Scan for the cell matching the given text and deliver its [x, y] coordinate at center. 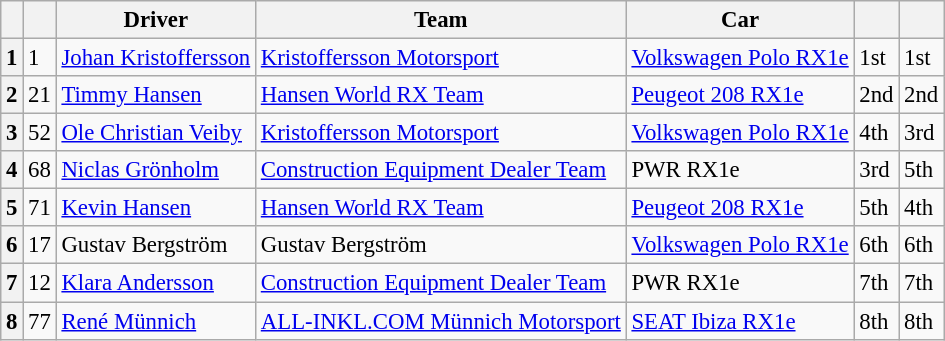
17 [40, 245]
4 [12, 170]
12 [40, 283]
Klara Andersson [156, 283]
68 [40, 170]
21 [40, 95]
6 [12, 245]
77 [40, 321]
7 [12, 283]
52 [40, 133]
Timmy Hansen [156, 95]
71 [40, 208]
Niclas Grönholm [156, 170]
2 [12, 95]
Driver [156, 20]
8 [12, 321]
Johan Kristoffersson [156, 58]
Ole Christian Veiby [156, 133]
3 [12, 133]
Kevin Hansen [156, 208]
ALL-INKL.COM Münnich Motorsport [440, 321]
Car [740, 20]
René Münnich [156, 321]
5 [12, 208]
Team [440, 20]
SEAT Ibiza RX1e [740, 321]
